Extract the (x, y) coordinate from the center of the cell holding the provided text.  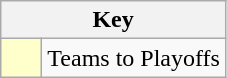
Key (114, 20)
Teams to Playoffs (134, 58)
